Extract the (X, Y) coordinate from the center of the cell holding the provided text.  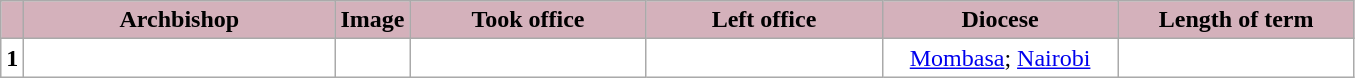
Diocese (1000, 20)
1 (12, 58)
Mombasa; Nairobi (1000, 58)
Took office (528, 20)
Length of term (1236, 20)
Image (372, 20)
Archbishop (180, 20)
Left office (764, 20)
